Extract the (x, y) coordinate from the center of the cell holding the provided text.  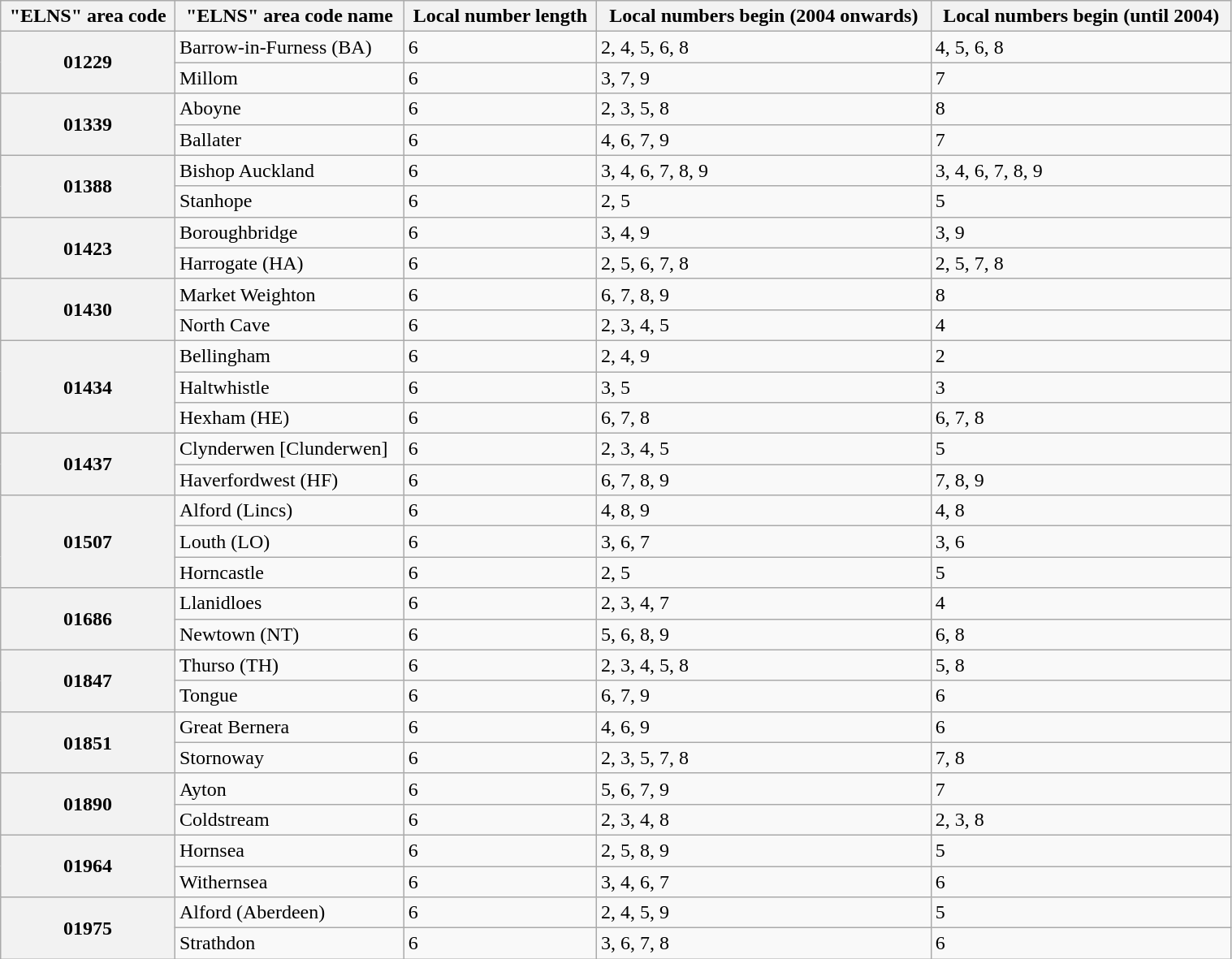
Horncastle (289, 572)
2, 3, 5, 8 (763, 109)
2, 5, 7, 8 (1081, 263)
Aboyne (289, 109)
Tongue (289, 696)
2, 3, 4, 8 (763, 819)
01975 (88, 928)
01388 (88, 186)
Hexham (HE) (289, 418)
Local number length (500, 16)
Bishop Auckland (289, 171)
01507 (88, 542)
Alford (Aberdeen) (289, 913)
5, 6, 7, 9 (763, 788)
01437 (88, 464)
Local numbers begin (2004 onwards) (763, 16)
3, 9 (1081, 232)
7, 8 (1081, 758)
Great Bernera (289, 727)
2, 3, 4, 5, 8 (763, 665)
Ballater (289, 140)
Hornsea (289, 850)
2, 3, 5, 7, 8 (763, 758)
01339 (88, 124)
3, 6 (1081, 542)
Withernsea (289, 881)
5, 6, 8, 9 (763, 634)
4, 6, 7, 9 (763, 140)
01423 (88, 248)
3, 5 (763, 387)
2, 4, 5, 9 (763, 913)
3, 6, 7, 8 (763, 944)
Thurso (TH) (289, 665)
Alford (Lincs) (289, 511)
Market Weighton (289, 294)
Clynderwen [Clunderwen] (289, 449)
Louth (LO) (289, 542)
01686 (88, 619)
Newtown (NT) (289, 634)
01964 (88, 866)
6, 7, 9 (763, 696)
01851 (88, 742)
"ELNS" area code (88, 16)
3, 6, 7 (763, 542)
6, 8 (1081, 634)
4, 5, 6, 8 (1081, 47)
01430 (88, 309)
Boroughbridge (289, 232)
7, 8, 9 (1081, 480)
2, 4, 5, 6, 8 (763, 47)
3, 4, 6, 7 (763, 881)
3, 7, 9 (763, 78)
2 (1081, 356)
4, 8 (1081, 511)
Stanhope (289, 201)
Coldstream (289, 819)
01847 (88, 680)
4, 8, 9 (763, 511)
2, 5, 8, 9 (763, 850)
Llanidloes (289, 603)
3, 4, 9 (763, 232)
Harrogate (HA) (289, 263)
4, 6, 9 (763, 727)
2, 3, 8 (1081, 819)
2, 3, 4, 7 (763, 603)
2, 4, 9 (763, 356)
North Cave (289, 325)
01434 (88, 387)
01890 (88, 804)
Haltwhistle (289, 387)
Strathdon (289, 944)
Local numbers begin (until 2004) (1081, 16)
Barrow-in-Furness (BA) (289, 47)
3 (1081, 387)
01229 (88, 63)
2, 5, 6, 7, 8 (763, 263)
"ELNS" area code name (289, 16)
Ayton (289, 788)
5, 8 (1081, 665)
Millom (289, 78)
Bellingham (289, 356)
Stornoway (289, 758)
Haverfordwest (HF) (289, 480)
